For the text-containing cell, return its midpoint in [X, Y] coordinate format. 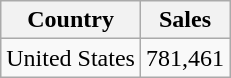
United States [71, 58]
Sales [184, 20]
781,461 [184, 58]
Country [71, 20]
